Locate the cell with the specified text and output its (x, y) center coordinate. 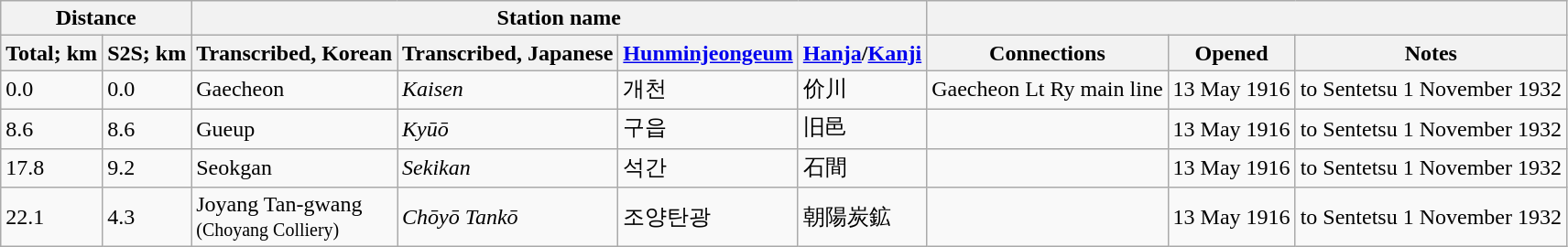
개천 (708, 90)
조양탄광 (708, 218)
9.2 (147, 168)
Gaecheon Lt Ry main line (1048, 90)
石間 (862, 168)
Gueup (295, 128)
석간 (708, 168)
朝陽炭鉱 (862, 218)
S2S; km (147, 53)
Seokgan (295, 168)
Joyang Tan-gwang(Choyang Colliery) (295, 218)
Chōyō Tankō (507, 218)
Connections (1048, 53)
4.3 (147, 218)
Sekikan (507, 168)
Station name (559, 18)
Transcribed, Korean (295, 53)
구읍 (708, 128)
Total; km (51, 53)
22.1 (51, 218)
17.8 (51, 168)
Opened (1231, 53)
Hunminjeongeum (708, 53)
Gaecheon (295, 90)
Kaisen (507, 90)
Transcribed, Japanese (507, 53)
Notes (1431, 53)
价川 (862, 90)
旧邑 (862, 128)
Hanja/Kanji (862, 53)
Kyūō (507, 128)
Distance (96, 18)
